Find where the given text appears and provide that cell's center as [x, y] coordinate. 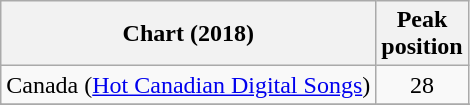
Canada (Hot Canadian Digital Songs) [188, 85]
Peakposition [422, 34]
28 [422, 85]
Chart (2018) [188, 34]
